Output the [x, y] coordinate of the center of the cell containing the given text.  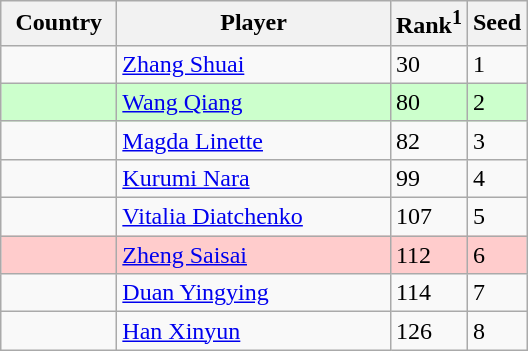
112 [428, 255]
99 [428, 178]
6 [496, 255]
126 [428, 331]
5 [496, 217]
Han Xinyun [254, 331]
Zhang Shuai [254, 64]
Country [59, 24]
107 [428, 217]
8 [496, 331]
Kurumi Nara [254, 178]
1 [496, 64]
Duan Yingying [254, 293]
114 [428, 293]
Magda Linette [254, 140]
30 [428, 64]
Wang Qiang [254, 102]
Vitalia Diatchenko [254, 217]
Zheng Saisai [254, 255]
2 [496, 102]
Rank1 [428, 24]
80 [428, 102]
7 [496, 293]
82 [428, 140]
Seed [496, 24]
Player [254, 24]
3 [496, 140]
4 [496, 178]
